Return the [X, Y] coordinate for the center point of the cell that contains the specified text.  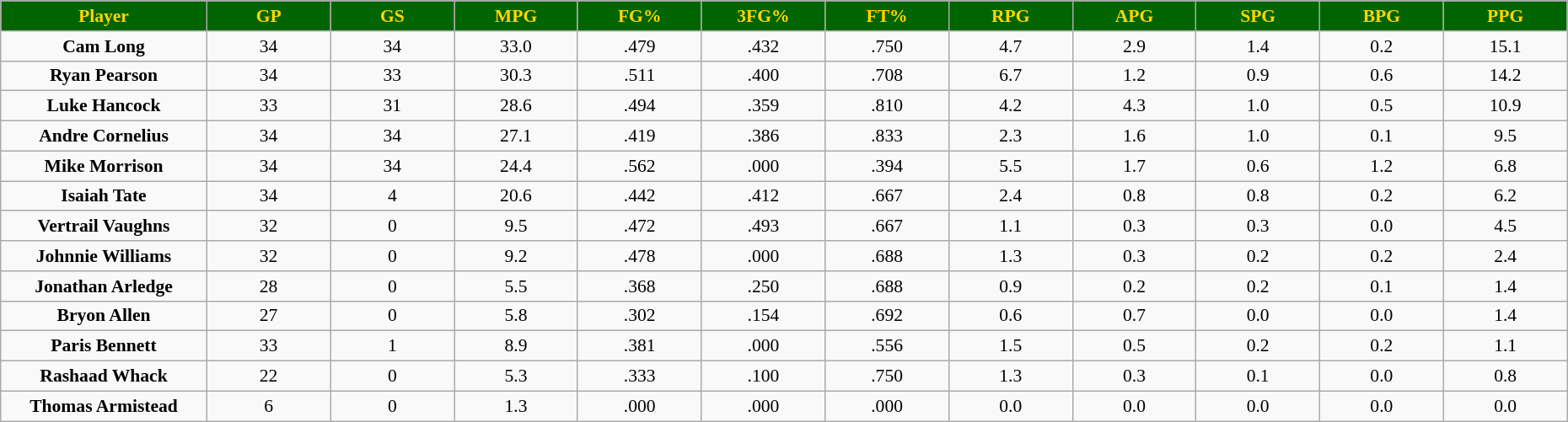
3FG% [764, 16]
6 [268, 406]
.359 [764, 106]
.511 [639, 76]
.556 [887, 346]
5.3 [516, 377]
4.5 [1506, 227]
6.8 [1506, 166]
.562 [639, 166]
.250 [764, 286]
Rashaad Whack [105, 377]
24.4 [516, 166]
.154 [764, 316]
.442 [639, 196]
Jonathan Arledge [105, 286]
2.3 [1010, 136]
Isaiah Tate [105, 196]
.692 [887, 316]
0.7 [1135, 316]
5.8 [516, 316]
Mike Morrison [105, 166]
.394 [887, 166]
BPG [1383, 16]
22 [268, 377]
27 [268, 316]
1.7 [1135, 166]
4.2 [1010, 106]
.368 [639, 286]
Cam Long [105, 46]
.381 [639, 346]
28 [268, 286]
.100 [764, 377]
FT% [887, 16]
Vertrail Vaughns [105, 227]
.833 [887, 136]
28.6 [516, 106]
4.3 [1135, 106]
.400 [764, 76]
2.9 [1135, 46]
4.7 [1010, 46]
.419 [639, 136]
.479 [639, 46]
MPG [516, 16]
31 [393, 106]
Ryan Pearson [105, 76]
30.3 [516, 76]
8.9 [516, 346]
PPG [1506, 16]
Luke Hancock [105, 106]
20.6 [516, 196]
.472 [639, 227]
15.1 [1506, 46]
33.0 [516, 46]
.494 [639, 106]
Bryon Allen [105, 316]
27.1 [516, 136]
.478 [639, 256]
APG [1135, 16]
.412 [764, 196]
4 [393, 196]
9.2 [516, 256]
.302 [639, 316]
Paris Bennett [105, 346]
Andre Cornelius [105, 136]
6.2 [1506, 196]
.810 [887, 106]
Player [105, 16]
.333 [639, 377]
GS [393, 16]
.708 [887, 76]
GP [268, 16]
Thomas Armistead [105, 406]
.493 [764, 227]
1 [393, 346]
.432 [764, 46]
SPG [1258, 16]
RPG [1010, 16]
FG% [639, 16]
1.6 [1135, 136]
6.7 [1010, 76]
Johnnie Williams [105, 256]
10.9 [1506, 106]
.386 [764, 136]
14.2 [1506, 76]
1.5 [1010, 346]
